Identify which cell holds the provided text, then report its [X, Y] central coordinate. 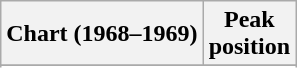
Chart (1968–1969) [102, 34]
Peak position [249, 34]
